For the text-containing cell, return its midpoint in [X, Y] coordinate format. 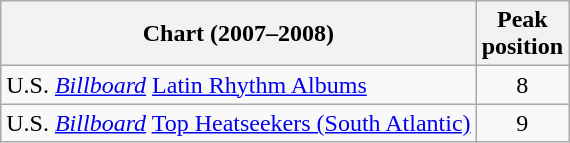
Peakposition [522, 34]
Chart (2007–2008) [238, 34]
U.S. Billboard Top Heatseekers (South Atlantic) [238, 123]
U.S. Billboard Latin Rhythm Albums [238, 85]
8 [522, 85]
9 [522, 123]
